Extract the [X, Y] coordinate from the center of the cell holding the provided text.  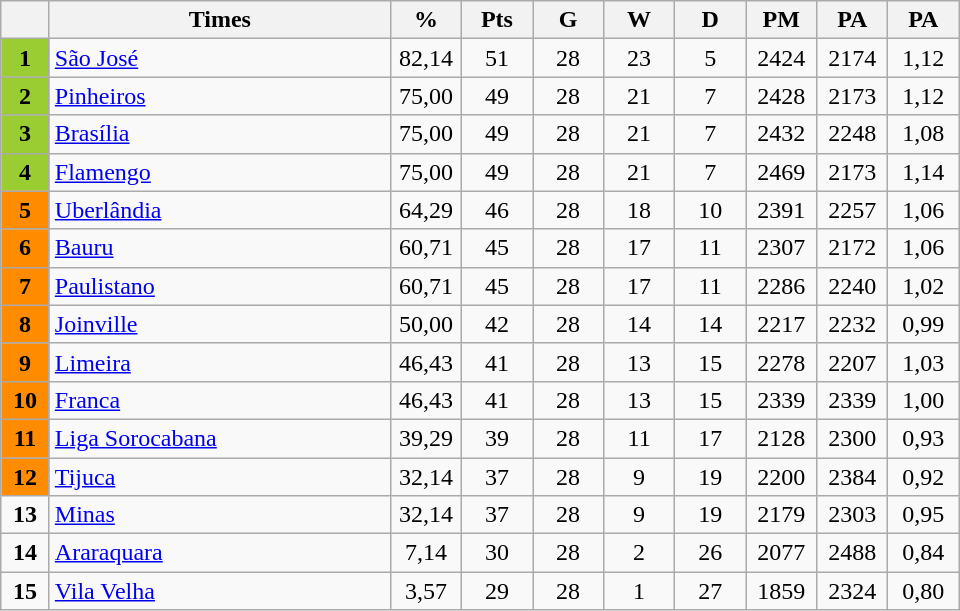
2077 [782, 553]
2303 [852, 515]
Liga Sorocabana [220, 438]
2232 [852, 324]
Flamengo [220, 172]
26 [710, 553]
1,02 [924, 286]
Limeira [220, 362]
1859 [782, 591]
2428 [782, 96]
29 [496, 591]
Brasília [220, 134]
São José [220, 58]
7,14 [426, 553]
46 [496, 210]
2257 [852, 210]
PM [782, 20]
12 [26, 477]
2324 [852, 591]
2384 [852, 477]
Uberlândia [220, 210]
Araraquara [220, 553]
2488 [852, 553]
2286 [782, 286]
2217 [782, 324]
% [426, 20]
Joinville [220, 324]
W [640, 20]
Vila Velha [220, 591]
2307 [782, 248]
2200 [782, 477]
Pts [496, 20]
2278 [782, 362]
2172 [852, 248]
64,29 [426, 210]
2128 [782, 438]
39 [496, 438]
0,84 [924, 553]
3 [26, 134]
1,00 [924, 400]
Bauru [220, 248]
42 [496, 324]
39,29 [426, 438]
Franca [220, 400]
82,14 [426, 58]
6 [26, 248]
51 [496, 58]
Tijuca [220, 477]
50,00 [426, 324]
2207 [852, 362]
0,92 [924, 477]
30 [496, 553]
1,03 [924, 362]
Paulistano [220, 286]
0,80 [924, 591]
2179 [782, 515]
0,99 [924, 324]
2424 [782, 58]
G [568, 20]
23 [640, 58]
2469 [782, 172]
1,08 [924, 134]
D [710, 20]
Minas [220, 515]
2432 [782, 134]
0,93 [924, 438]
18 [640, 210]
2174 [852, 58]
Pinheiros [220, 96]
2240 [852, 286]
2248 [852, 134]
4 [26, 172]
1,14 [924, 172]
Times [220, 20]
0,95 [924, 515]
3,57 [426, 591]
8 [26, 324]
2300 [852, 438]
27 [710, 591]
2391 [782, 210]
